From the cell containing the given text, extract its center point as [x, y] coordinate. 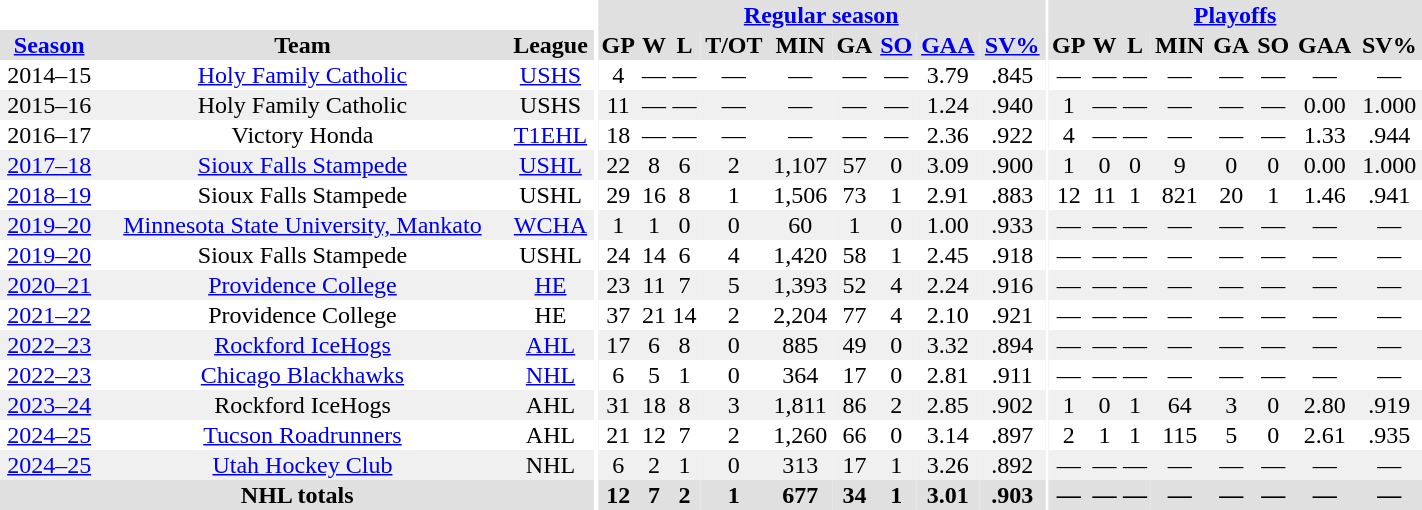
Victory Honda [302, 135]
Team [302, 45]
821 [1180, 195]
20 [1231, 195]
1,811 [800, 405]
.903 [1012, 495]
23 [618, 285]
34 [854, 495]
37 [618, 315]
.918 [1012, 255]
64 [1180, 405]
WCHA [551, 225]
2021–22 [49, 315]
2015–16 [49, 105]
313 [800, 465]
1,393 [800, 285]
77 [854, 315]
2.61 [1325, 435]
73 [854, 195]
1.46 [1325, 195]
NHL totals [297, 495]
2014–15 [49, 75]
Playoffs [1235, 15]
Chicago Blackhawks [302, 375]
Regular season [822, 15]
29 [618, 195]
League [551, 45]
60 [800, 225]
.944 [1390, 135]
.894 [1012, 345]
22 [618, 165]
2023–24 [49, 405]
49 [854, 345]
2.36 [948, 135]
2020–21 [49, 285]
1,107 [800, 165]
3.32 [948, 345]
677 [800, 495]
9 [1180, 165]
364 [800, 375]
52 [854, 285]
3.79 [948, 75]
T/OT [734, 45]
.941 [1390, 195]
2016–17 [49, 135]
.916 [1012, 285]
3.14 [948, 435]
.940 [1012, 105]
.911 [1012, 375]
115 [1180, 435]
2.10 [948, 315]
.897 [1012, 435]
.883 [1012, 195]
66 [854, 435]
1,260 [800, 435]
2.91 [948, 195]
2,204 [800, 315]
58 [854, 255]
24 [618, 255]
1,506 [800, 195]
86 [854, 405]
3.09 [948, 165]
.892 [1012, 465]
Tucson Roadrunners [302, 435]
1.00 [948, 225]
2.45 [948, 255]
.921 [1012, 315]
1.33 [1325, 135]
2.85 [948, 405]
.935 [1390, 435]
T1EHL [551, 135]
Utah Hockey Club [302, 465]
3.01 [948, 495]
.922 [1012, 135]
.933 [1012, 225]
1.24 [948, 105]
1,420 [800, 255]
2017–18 [49, 165]
.845 [1012, 75]
3.26 [948, 465]
2.80 [1325, 405]
2.24 [948, 285]
31 [618, 405]
885 [800, 345]
.900 [1012, 165]
2.81 [948, 375]
Season [49, 45]
57 [854, 165]
.902 [1012, 405]
2018–19 [49, 195]
16 [654, 195]
Minnesota State University, Mankato [302, 225]
.919 [1390, 405]
